Return the [x, y] coordinate for the center point of the cell that contains the specified text.  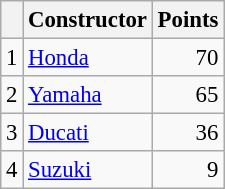
Suzuki [88, 170]
Honda [88, 58]
2 [12, 95]
Ducati [88, 133]
1 [12, 58]
4 [12, 170]
70 [188, 58]
36 [188, 133]
9 [188, 170]
3 [12, 133]
Yamaha [88, 95]
65 [188, 95]
Constructor [88, 20]
Points [188, 20]
